Determine the (x, y) coordinate at the center of the cell enclosing the given text.  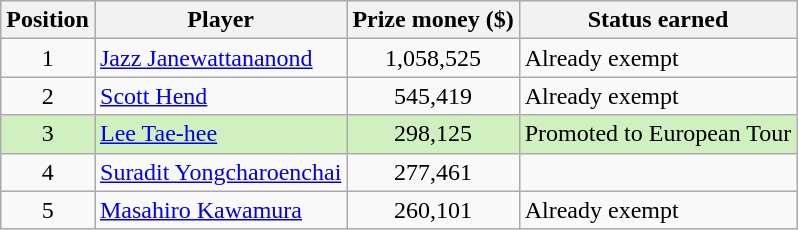
3 (48, 134)
Promoted to European Tour (658, 134)
260,101 (433, 210)
Masahiro Kawamura (220, 210)
Lee Tae-hee (220, 134)
1 (48, 58)
5 (48, 210)
Prize money ($) (433, 20)
277,461 (433, 172)
298,125 (433, 134)
Status earned (658, 20)
545,419 (433, 96)
2 (48, 96)
Suradit Yongcharoenchai (220, 172)
Jazz Janewattananond (220, 58)
Player (220, 20)
4 (48, 172)
1,058,525 (433, 58)
Scott Hend (220, 96)
Position (48, 20)
